Return (X, Y) of the center of cell containing provided text 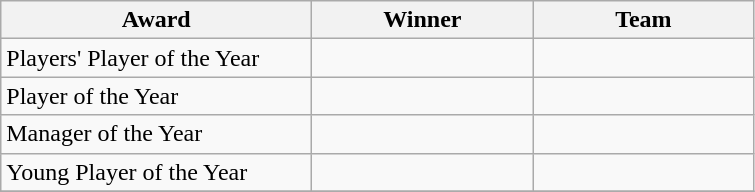
Winner (422, 20)
Award (156, 20)
Player of the Year (156, 96)
Team (644, 20)
Players' Player of the Year (156, 58)
Young Player of the Year (156, 172)
Manager of the Year (156, 134)
